Determine the [X, Y] coordinate at the center of the cell enclosing the given text.  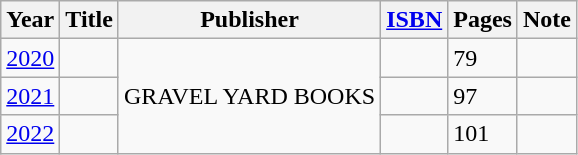
2022 [30, 134]
101 [483, 134]
GRAVEL YARD BOOKS [249, 96]
Publisher [249, 20]
Note [546, 20]
Year [30, 20]
97 [483, 96]
Pages [483, 20]
2020 [30, 58]
ISBN [414, 20]
79 [483, 58]
2021 [30, 96]
Title [90, 20]
